Determine the [X, Y] coordinate at the center of the cell enclosing the given text.  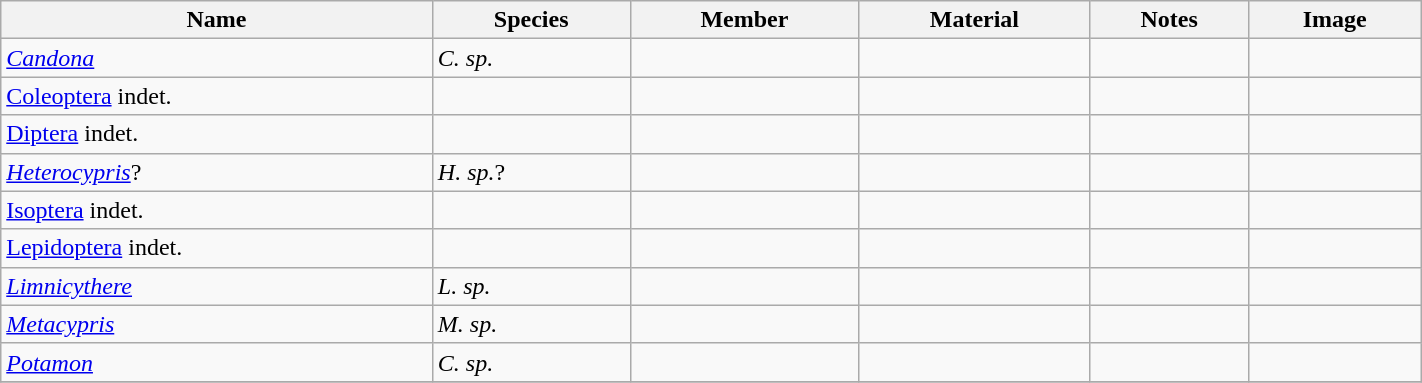
Species [531, 20]
Material [975, 20]
Member [744, 20]
Lepidoptera indet. [217, 248]
L. sp. [531, 286]
Name [217, 20]
Limnicythere [217, 286]
Heterocypris? [217, 172]
Notes [1169, 20]
Isoptera indet. [217, 210]
Coleoptera indet. [217, 96]
H. sp.? [531, 172]
Candona [217, 58]
Image [1334, 20]
Metacypris [217, 324]
Diptera indet. [217, 134]
Potamon [217, 362]
M. sp. [531, 324]
